Capture the cell that displays the provided text and extract its [X, Y] central coordinate. 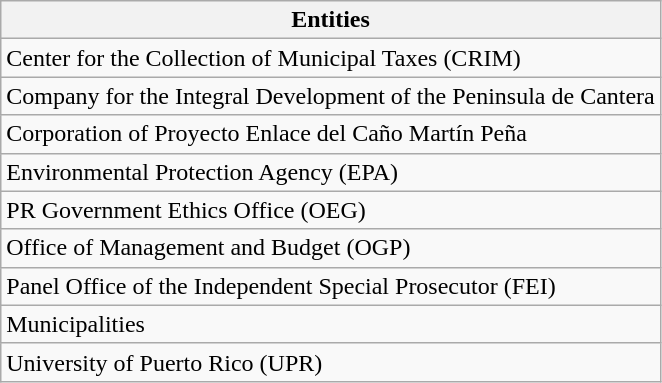
Company for the Integral Development of the Peninsula de Cantera [331, 96]
Panel Office of the Independent Special Prosecutor (FEI) [331, 286]
Entities [331, 20]
Corporation of Proyecto Enlace del Caño Martín Peña [331, 134]
Municipalities [331, 324]
PR Government Ethics Office (OEG) [331, 210]
Environmental Protection Agency (EPA) [331, 172]
Center for the Collection of Municipal Taxes (CRIM) [331, 58]
Office of Management and Budget (OGP) [331, 248]
University of Puerto Rico (UPR) [331, 362]
